Output the [x, y] coordinate of the center of the cell containing the given text.  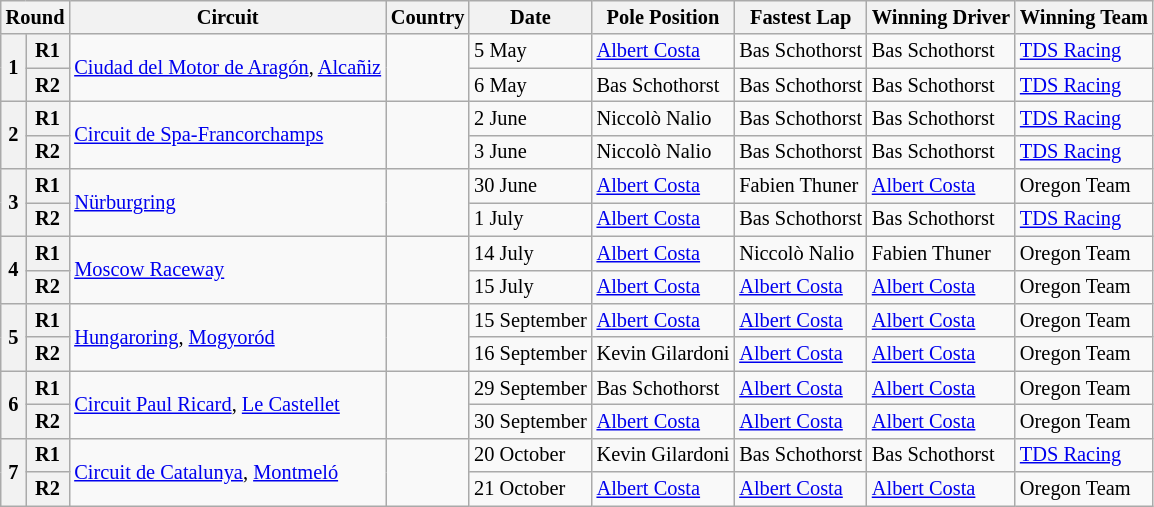
Fastest Lap [800, 17]
4 [14, 270]
3 June [530, 152]
5 [14, 336]
Round [36, 17]
Pole Position [664, 17]
15 September [530, 320]
Moscow Raceway [228, 270]
3 [14, 202]
2 [14, 134]
Country [428, 17]
15 July [530, 287]
29 September [530, 388]
Winning Driver [941, 17]
Nürburgring [228, 202]
Circuit Paul Ricard, Le Castellet [228, 404]
6 May [530, 85]
30 June [530, 186]
7 [14, 472]
Circuit de Spa-Francorchamps [228, 134]
Circuit [228, 17]
5 May [530, 51]
Winning Team [1084, 17]
20 October [530, 455]
Circuit de Catalunya, Montmeló [228, 472]
30 September [530, 421]
16 September [530, 354]
Date [530, 17]
1 July [530, 219]
2 June [530, 118]
14 July [530, 253]
21 October [530, 489]
Ciudad del Motor de Aragón, Alcañiz [228, 68]
6 [14, 404]
1 [14, 68]
Hungaroring, Mogyoród [228, 336]
